Pinpoint the cell where the given text exists, returning its (x, y) midpoint coordinate. 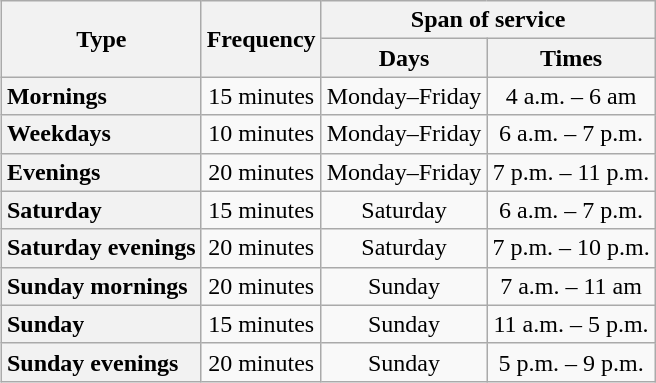
Mornings (101, 96)
7 a.m. – 11 am (571, 286)
Days (404, 58)
11 a.m. – 5 p.m. (571, 324)
Type (101, 39)
4 a.m. – 6 am (571, 96)
Saturday evenings (101, 248)
Evenings (101, 172)
Sunday mornings (101, 286)
Weekdays (101, 134)
5 p.m. – 9 p.m. (571, 362)
7 p.m. – 10 p.m. (571, 248)
Sunday evenings (101, 362)
10 minutes (261, 134)
Frequency (261, 39)
7 p.m. – 11 p.m. (571, 172)
Span of service (488, 20)
Times (571, 58)
